From the cell containing the given text, extract its center point as (X, Y) coordinate. 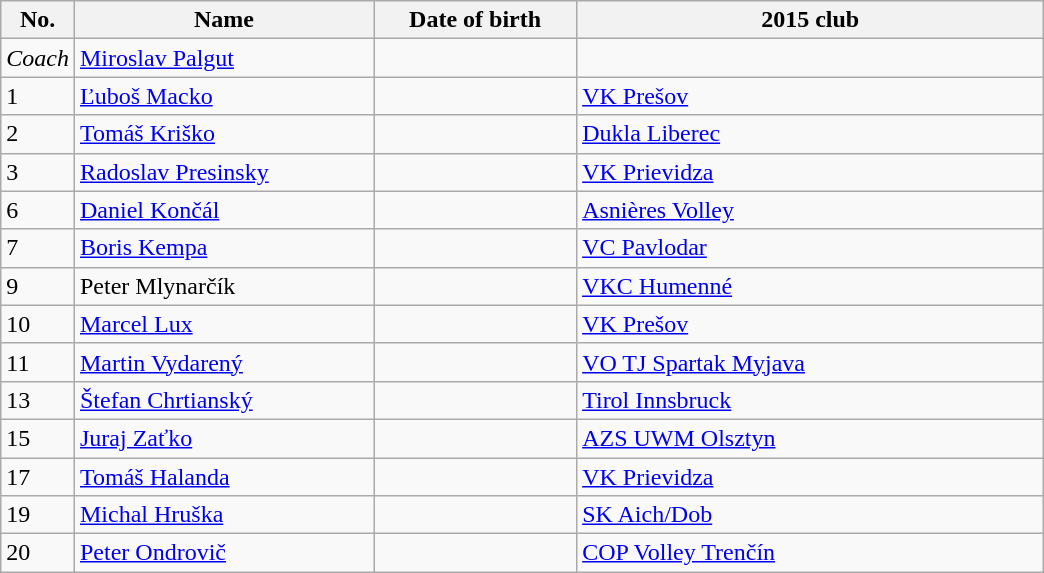
VC Pavlodar (810, 248)
Tomáš Kriško (224, 134)
Boris Kempa (224, 248)
7 (38, 248)
COP Volley Trenčín (810, 553)
Peter Mlynarčík (224, 286)
1 (38, 96)
Name (224, 20)
11 (38, 362)
2 (38, 134)
20 (38, 553)
Marcel Lux (224, 324)
Michal Hruška (224, 515)
17 (38, 477)
Coach (38, 58)
2015 club (810, 20)
AZS UWM Olsztyn (810, 438)
Date of birth (476, 20)
15 (38, 438)
13 (38, 400)
Miroslav Palgut (224, 58)
19 (38, 515)
SK Aich/Dob (810, 515)
Ľuboš Macko (224, 96)
Asnières Volley (810, 210)
6 (38, 210)
Daniel Končál (224, 210)
Radoslav Presinsky (224, 172)
9 (38, 286)
No. (38, 20)
VO TJ Spartak Myjava (810, 362)
10 (38, 324)
VKC Humenné (810, 286)
3 (38, 172)
Juraj Zaťko (224, 438)
Dukla Liberec (810, 134)
Štefan Chrtianský (224, 400)
Tomáš Halanda (224, 477)
Tirol Innsbruck (810, 400)
Peter Ondrovič (224, 553)
Martin Vydarený (224, 362)
